For the text-containing cell, return its midpoint in (x, y) coordinate format. 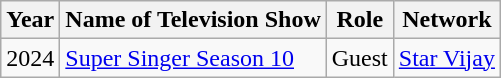
Network (446, 20)
Year (30, 20)
Star Vijay (446, 58)
Guest (360, 58)
2024 (30, 58)
Super Singer Season 10 (193, 58)
Role (360, 20)
Name of Television Show (193, 20)
